Return the (X, Y) coordinate for the center point of the cell that contains the specified text.  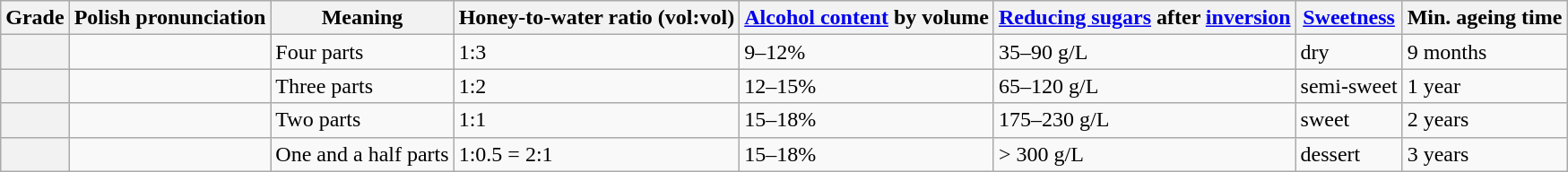
sweet (1348, 120)
Honey-to-water ratio (vol:vol) (597, 18)
> 300 g/L (1144, 154)
Three parts (362, 86)
9–12% (867, 52)
1:2 (597, 86)
1:3 (597, 52)
12–15% (867, 86)
Alcohol content by volume (867, 18)
1 year (1485, 86)
Reducing sugars after inversion (1144, 18)
Four parts (362, 52)
65–120 g/L (1144, 86)
Two parts (362, 120)
35–90 g/L (1144, 52)
3 years (1485, 154)
Polish pronunciation (170, 18)
dessert (1348, 154)
175–230 g/L (1144, 120)
9 months (1485, 52)
semi-sweet (1348, 86)
2 years (1485, 120)
dry (1348, 52)
Grade (35, 18)
One and a half parts (362, 154)
1:1 (597, 120)
Min. ageing time (1485, 18)
Sweetness (1348, 18)
1:0.5 = 2:1 (597, 154)
Meaning (362, 18)
